Identify which cell holds the provided text, then report its [X, Y] central coordinate. 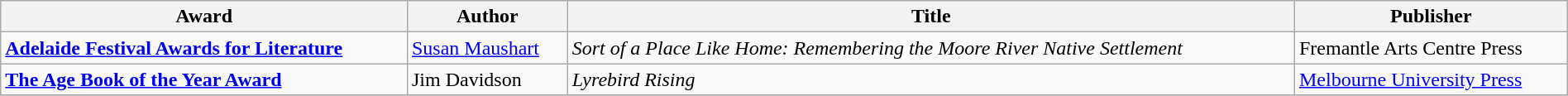
Sort of a Place Like Home: Remembering the Moore River Native Settlement [931, 48]
Fremantle Arts Centre Press [1431, 48]
Adelaide Festival Awards for Literature [204, 48]
Publisher [1431, 17]
Melbourne University Press [1431, 79]
Lyrebird Rising [931, 79]
Title [931, 17]
Susan Maushart [487, 48]
The Age Book of the Year Award [204, 79]
Jim Davidson [487, 79]
Author [487, 17]
Award [204, 17]
